Provide the (x, y) coordinate of the cell's center where the given text is located.  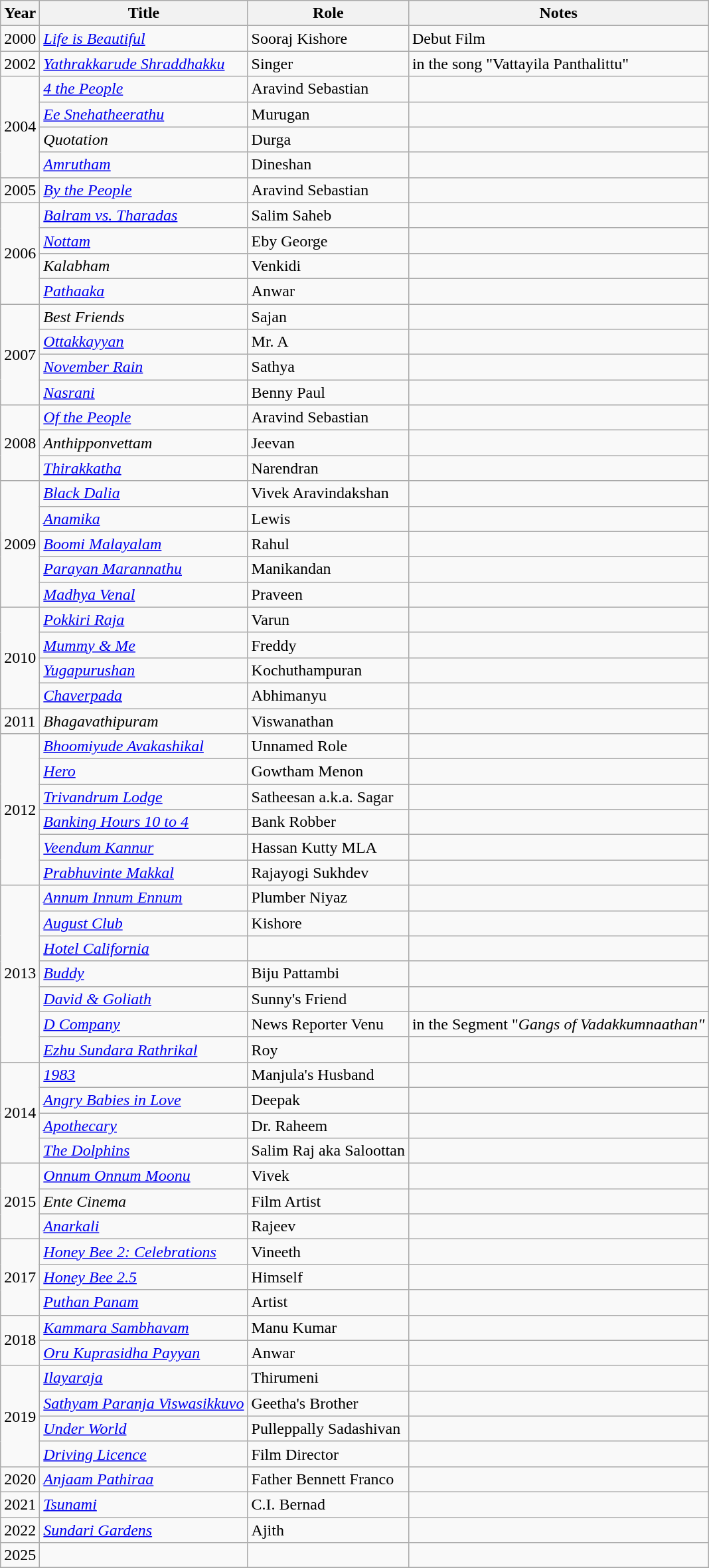
Black Dalia (143, 493)
August Club (143, 923)
Nasrani (143, 392)
Oru Kuprasidha Payyan (143, 1353)
Kalabham (143, 266)
Sathya (328, 367)
Hassan Kutty MLA (328, 847)
2011 (20, 721)
Vineeth (328, 1252)
Anthipponvettam (143, 443)
Notes (558, 13)
Veendum Kannur (143, 847)
Sooraj Kishore (328, 39)
November Rain (143, 367)
Vivek Aravindakshan (328, 493)
2025 (20, 1555)
Honey Bee 2.5 (143, 1277)
2012 (20, 810)
Plumber Niyaz (328, 898)
Hero (143, 772)
Bank Robber (328, 822)
Apothecary (143, 1126)
1983 (143, 1075)
Pulleppally Sadashivan (328, 1429)
Hotel California (143, 948)
2009 (20, 544)
2010 (20, 657)
Ente Cinema (143, 1201)
Manjula's Husband (328, 1075)
Balram vs. Tharadas (143, 215)
David & Goliath (143, 999)
2013 (20, 974)
in the Segment "Gangs of Vadakkumnaathan" (558, 1024)
D Company (143, 1024)
Durga (328, 139)
2008 (20, 443)
Praveen (328, 594)
Pokkiri Raja (143, 620)
Anjaam Pathiraa (143, 1479)
Venkidi (328, 266)
Dineshan (328, 165)
Himself (328, 1277)
Jeevan (328, 443)
Narendran (328, 468)
2004 (20, 127)
2015 (20, 1201)
Debut Film (558, 39)
Of the People (143, 418)
2017 (20, 1277)
Puthan Panam (143, 1302)
Varun (328, 620)
Nottam (143, 240)
Freddy (328, 645)
Parayan Marannathu (143, 569)
Anarkali (143, 1227)
Sathyam Paranja Viswasikkuvo (143, 1403)
Salim Saheb (328, 215)
2018 (20, 1340)
By the People (143, 190)
Rahul (328, 544)
Rajeev (328, 1227)
Yugapurushan (143, 670)
Madhya Venal (143, 594)
Trivandrum Lodge (143, 797)
2019 (20, 1416)
Ee Snehatheerathu (143, 114)
Roy (328, 1049)
2014 (20, 1112)
Unnamed Role (328, 746)
Driving Licence (143, 1454)
Year (20, 13)
Manikandan (328, 569)
Kochuthampuran (328, 670)
Artist (328, 1302)
Vivek (328, 1176)
Murugan (328, 114)
Ilayaraja (143, 1378)
Benny Paul (328, 392)
Bhoomiyude Avakashikal (143, 746)
Singer (328, 64)
Deepak (328, 1100)
Rajayogi Sukhdev (328, 873)
4 the People (143, 89)
Sundari Gardens (143, 1529)
Biju Pattambi (328, 974)
Ezhu Sundara Rathrikal (143, 1049)
Dr. Raheem (328, 1126)
Ottakkayyan (143, 342)
Thirakkatha (143, 468)
Onnum Onnum Moonu (143, 1176)
Abhimanyu (328, 695)
Kammara Sambhavam (143, 1328)
Amrutham (143, 165)
The Dolphins (143, 1151)
2007 (20, 355)
Annum Innum Ennum (143, 898)
Tsunami (143, 1504)
Quotation (143, 139)
Bhagavathipuram (143, 721)
Film Artist (328, 1201)
Viswanathan (328, 721)
in the song "Vattayila Panthalittu" (558, 64)
Chaverpada (143, 695)
Sunny's Friend (328, 999)
Title (143, 13)
Manu Kumar (328, 1328)
Life is Beautiful (143, 39)
C.I. Bernad (328, 1504)
2006 (20, 253)
Best Friends (143, 317)
News Reporter Venu (328, 1024)
Film Director (328, 1454)
Mr. A (328, 342)
Mummy & Me (143, 645)
2002 (20, 64)
Father Bennett Franco (328, 1479)
Satheesan a.k.a. Sagar (328, 797)
Buddy (143, 974)
Geetha's Brother (328, 1403)
Sajan (328, 317)
Prabhuvinte Makkal (143, 873)
2020 (20, 1479)
2021 (20, 1504)
2000 (20, 39)
Anamika (143, 519)
Angry Babies in Love (143, 1100)
Kishore (328, 923)
Thirumeni (328, 1378)
Under World (143, 1429)
Ajith (328, 1529)
Salim Raj aka Saloottan (328, 1151)
Honey Bee 2: Celebrations (143, 1252)
Role (328, 13)
2022 (20, 1529)
Boomi Malayalam (143, 544)
Eby George (328, 240)
Banking Hours 10 to 4 (143, 822)
Pathaaka (143, 291)
Yathrakkarude Shraddhakku (143, 64)
2005 (20, 190)
Gowtham Menon (328, 772)
Lewis (328, 519)
